For the text-containing cell, return its midpoint in [X, Y] coordinate format. 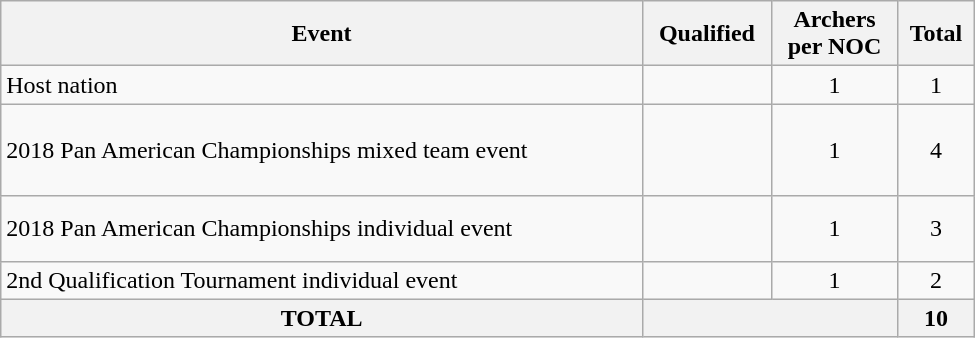
4 [936, 150]
2018 Pan American Championships mixed team event [322, 150]
2018 Pan American Championships individual event [322, 228]
Qualified [706, 34]
Host nation [322, 85]
TOTAL [322, 318]
Total [936, 34]
2 [936, 280]
2nd Qualification Tournament individual event [322, 280]
10 [936, 318]
Event [322, 34]
Archers per NOC [834, 34]
3 [936, 228]
